Detect which cell encompasses the target text, then output its [X, Y] center coordinate. 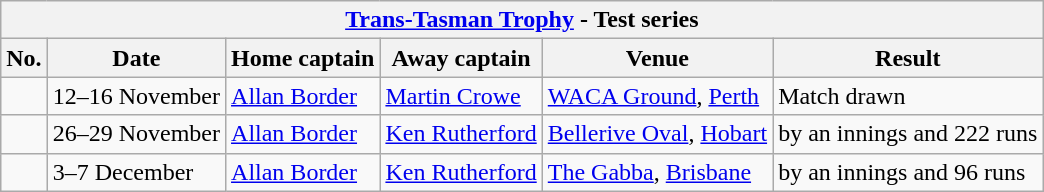
Martin Crowe [461, 96]
12–16 November [136, 96]
3–7 December [136, 172]
by an innings and 222 runs [908, 134]
26–29 November [136, 134]
by an innings and 96 runs [908, 172]
WACA Ground, Perth [657, 96]
Date [136, 58]
Match drawn [908, 96]
Trans-Tasman Trophy - Test series [522, 20]
Result [908, 58]
Venue [657, 58]
Home captain [303, 58]
The Gabba, Brisbane [657, 172]
Bellerive Oval, Hobart [657, 134]
No. [24, 58]
Away captain [461, 58]
